Detect which cell encompasses the target text, then output its (X, Y) center coordinate. 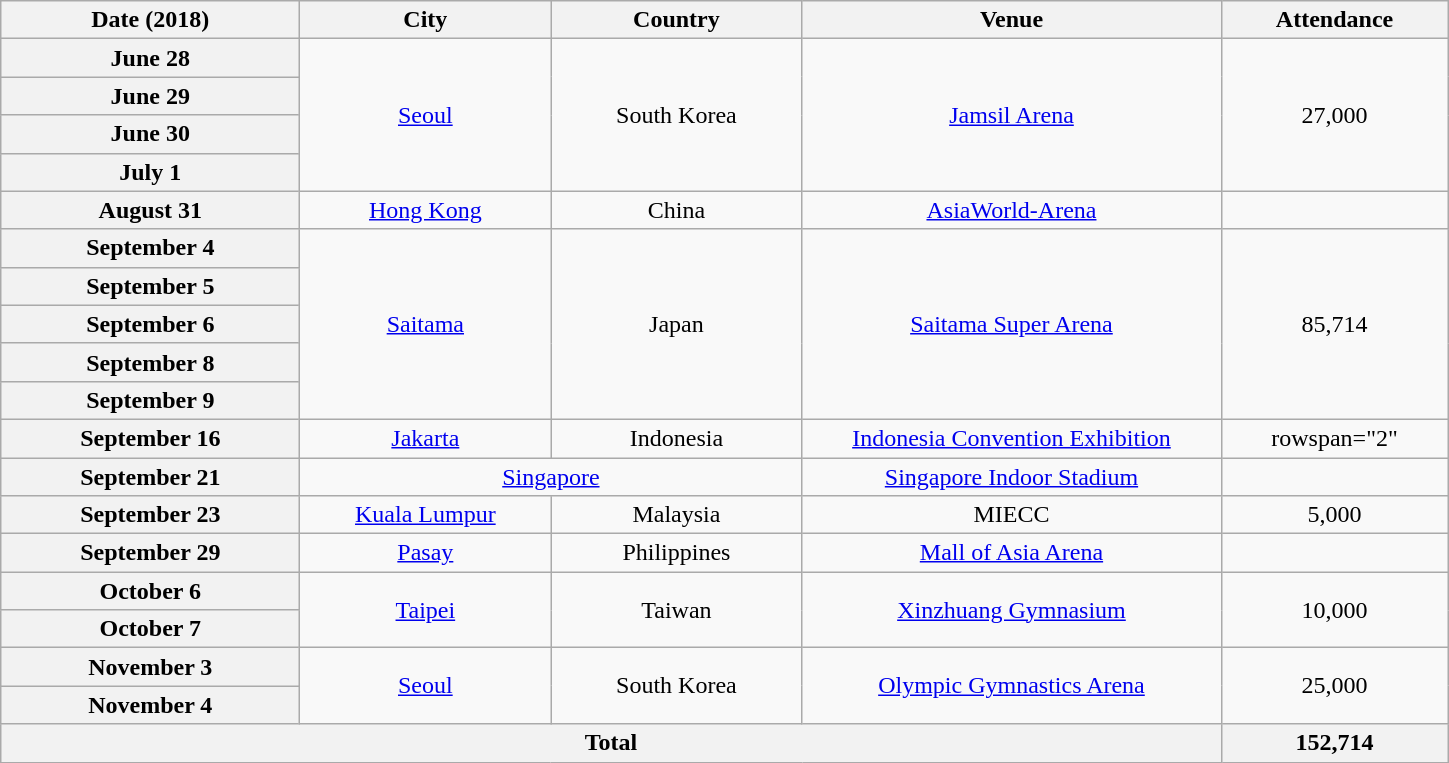
September 16 (150, 438)
Saitama Super Arena (1012, 324)
June 28 (150, 58)
Philippines (676, 553)
Country (676, 20)
September 29 (150, 553)
152,714 (1334, 743)
Taiwan (676, 610)
Total (611, 743)
City (426, 20)
June 30 (150, 134)
June 29 (150, 96)
Saitama (426, 324)
Pasay (426, 553)
Indonesia (676, 438)
October 6 (150, 591)
November 4 (150, 705)
September 23 (150, 515)
10,000 (1334, 610)
November 3 (150, 667)
Indonesia Convention Exhibition (1012, 438)
China (676, 210)
27,000 (1334, 115)
Singapore Indoor Stadium (1012, 477)
85,714 (1334, 324)
July 1 (150, 172)
September 6 (150, 324)
Taipei (426, 610)
Kuala Lumpur (426, 515)
Jakarta (426, 438)
5,000 (1334, 515)
25,000 (1334, 686)
September 8 (150, 362)
October 7 (150, 629)
Jamsil Arena (1012, 115)
Attendance (1334, 20)
MIECC (1012, 515)
AsiaWorld-Arena (1012, 210)
Venue (1012, 20)
Malaysia (676, 515)
Xinzhuang Gymnasium (1012, 610)
September 5 (150, 286)
Date (2018) (150, 20)
September 9 (150, 400)
Japan (676, 324)
Singapore (551, 477)
Mall of Asia Arena (1012, 553)
Hong Kong (426, 210)
rowspan="2" (1334, 438)
September 21 (150, 477)
September 4 (150, 248)
Olympic Gymnastics Arena (1012, 686)
August 31 (150, 210)
